For the text-containing cell, return its midpoint in (x, y) coordinate format. 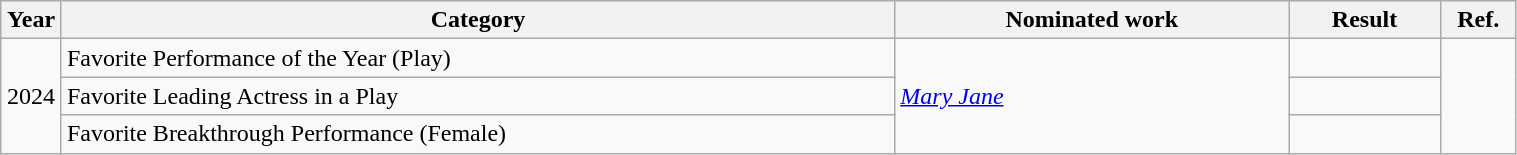
Year (32, 20)
Favorite Leading Actress in a Play (478, 96)
Result (1365, 20)
2024 (32, 96)
Favorite Breakthrough Performance (Female) (478, 134)
Mary Jane (1092, 96)
Nominated work (1092, 20)
Ref. (1478, 20)
Favorite Performance of the Year (Play) (478, 58)
Category (478, 20)
